Output the [X, Y] coordinate of the center of the cell containing the given text.  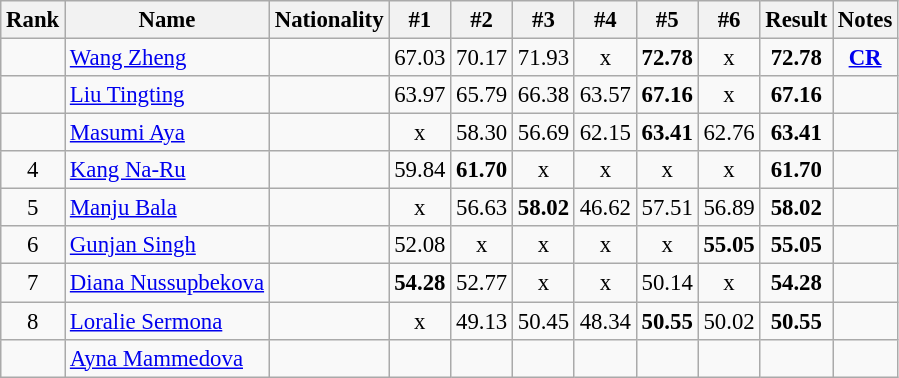
#3 [544, 20]
CR [866, 58]
Loralie Sermona [168, 321]
46.62 [605, 208]
Masumi Aya [168, 133]
Result [796, 20]
Ayna Mammedova [168, 358]
Kang Na-Ru [168, 170]
70.17 [482, 58]
Name [168, 20]
#1 [420, 20]
63.97 [420, 95]
6 [33, 245]
56.69 [544, 133]
#2 [482, 20]
50.02 [729, 321]
71.93 [544, 58]
62.15 [605, 133]
65.79 [482, 95]
52.08 [420, 245]
58.30 [482, 133]
Gunjan Singh [168, 245]
62.76 [729, 133]
48.34 [605, 321]
56.63 [482, 208]
Rank [33, 20]
#4 [605, 20]
Wang Zheng [168, 58]
56.89 [729, 208]
67.03 [420, 58]
7 [33, 283]
49.13 [482, 321]
4 [33, 170]
#5 [667, 20]
63.57 [605, 95]
50.45 [544, 321]
50.14 [667, 283]
59.84 [420, 170]
Notes [866, 20]
52.77 [482, 283]
Liu Tingting [168, 95]
Manju Bala [168, 208]
8 [33, 321]
Nationality [328, 20]
5 [33, 208]
66.38 [544, 95]
#6 [729, 20]
57.51 [667, 208]
Diana Nussupbekova [168, 283]
